Search for the cell housing the specified text and yield its [X, Y] center coordinate. 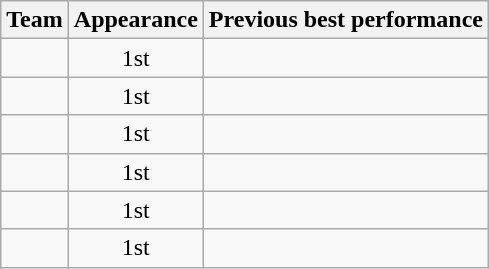
Team [35, 20]
Appearance [136, 20]
Previous best performance [346, 20]
